Scan for the cell matching the given text and deliver its [x, y] coordinate at center. 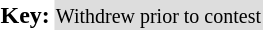
Withdrew prior to contest [158, 15]
